Search for the cell housing the specified text and yield its [X, Y] center coordinate. 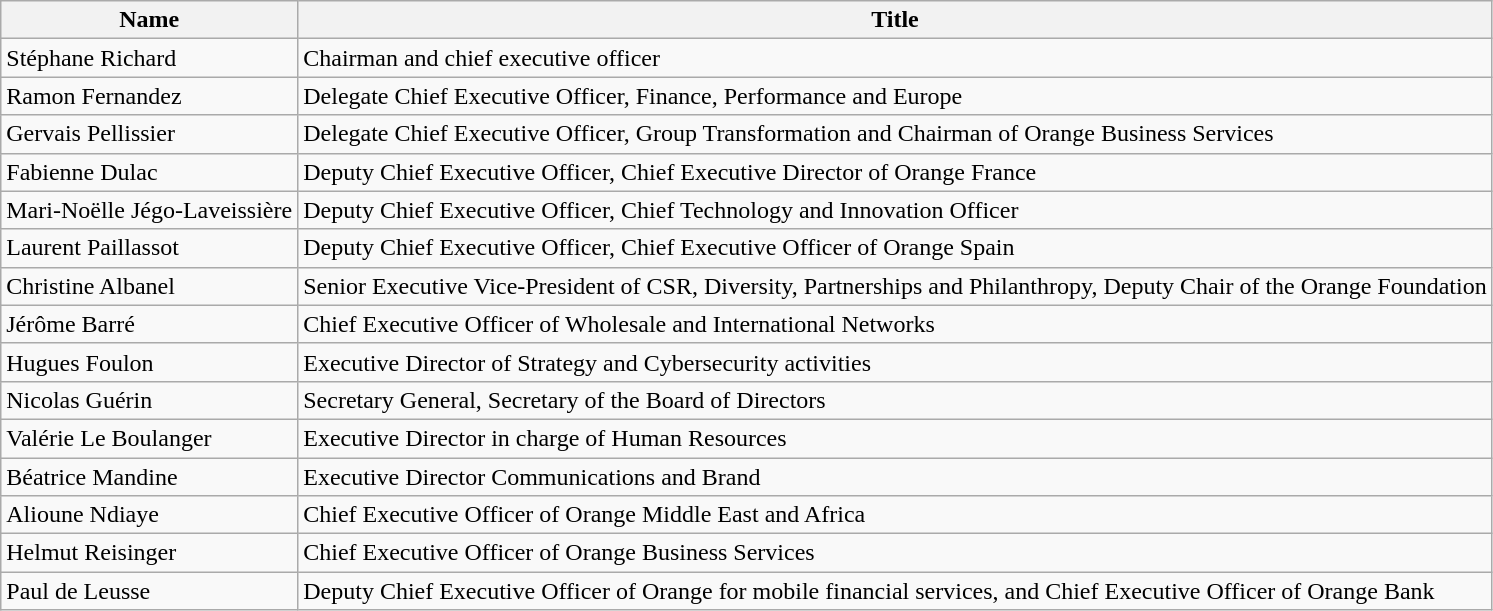
Name [150, 20]
Béatrice Mandine [150, 477]
Title [896, 20]
Ramon Fernandez [150, 96]
Alioune Ndiaye [150, 515]
Jérôme Barré [150, 324]
Fabienne Dulac [150, 172]
Executive Director Communications and Brand [896, 477]
Gervais Pellissier [150, 134]
Stéphane Richard [150, 58]
Senior Executive Vice-President of CSR, Diversity, Partnerships and Philanthropy, Deputy Chair of the Orange Foundation [896, 286]
Deputy Chief Executive Officer of Orange for mobile financial services, and Chief Executive Officer of Orange Bank [896, 591]
Chief Executive Officer of Orange Business Services [896, 553]
Deputy Chief Executive Officer, Chief Executive Director of Orange France [896, 172]
Deputy Chief Executive Officer, Chief Executive Officer of Orange Spain [896, 248]
Delegate Chief Executive Officer, Group Transformation and Chairman of Orange Business Services [896, 134]
Nicolas Guérin [150, 400]
Chairman and chief executive officer [896, 58]
Chief Executive Officer of Wholesale and International Networks [896, 324]
Executive Director of Strategy and Cybersecurity activities [896, 362]
Mari-Noëlle Jégo-Laveissière [150, 210]
Laurent Paillassot [150, 248]
Valérie Le Boulanger [150, 438]
Deputy Chief Executive Officer, Chief Technology and Innovation Officer [896, 210]
Christine Albanel [150, 286]
Executive Director in charge of Human Resources [896, 438]
Helmut Reisinger [150, 553]
Hugues Foulon [150, 362]
Secretary General, Secretary of the Board of Directors [896, 400]
Paul de Leusse [150, 591]
Chief Executive Officer of Orange Middle East and Africa [896, 515]
Delegate Chief Executive Officer, Finance, Performance and Europe [896, 96]
